Return the [x, y] coordinate for the center point of the cell that contains the specified text.  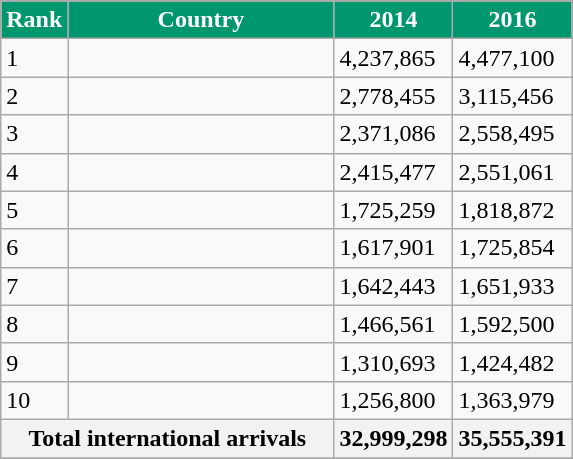
2,371,086 [394, 134]
10 [34, 400]
1,617,901 [394, 248]
1,818,872 [512, 210]
9 [34, 362]
6 [34, 248]
2,778,455 [394, 96]
3 [34, 134]
1 [34, 58]
1,310,693 [394, 362]
2014 [394, 20]
4,237,865 [394, 58]
2 [34, 96]
7 [34, 286]
1,725,259 [394, 210]
2016 [512, 20]
2,551,061 [512, 172]
1,725,854 [512, 248]
5 [34, 210]
1,642,443 [394, 286]
1,466,561 [394, 324]
4,477,100 [512, 58]
8 [34, 324]
2,415,477 [394, 172]
1,256,800 [394, 400]
3,115,456 [512, 96]
32,999,298 [394, 438]
Rank [34, 20]
1,424,482 [512, 362]
Total international arrivals [168, 438]
1,651,933 [512, 286]
1,592,500 [512, 324]
2,558,495 [512, 134]
1,363,979 [512, 400]
Country [201, 20]
35,555,391 [512, 438]
4 [34, 172]
